Pinpoint the cell where the given text exists, returning its (X, Y) midpoint coordinate. 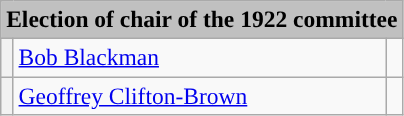
Geoffrey Clifton-Brown (200, 95)
Election of chair of the 1922 committee (202, 19)
Bob Blackman (200, 57)
